For the text-containing cell, return its midpoint in (x, y) coordinate format. 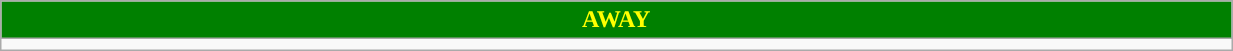
AWAY (616, 20)
